Pinpoint the cell where the given text exists, returning its (x, y) midpoint coordinate. 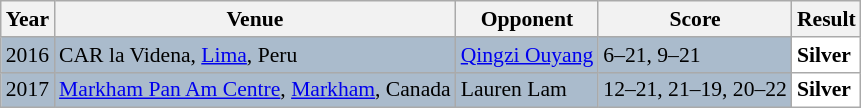
CAR la Videna, Lima, Peru (255, 55)
Lauren Lam (528, 90)
12–21, 21–19, 20–22 (695, 90)
2017 (28, 90)
Qingzi Ouyang (528, 55)
Markham Pan Am Centre, Markham, Canada (255, 90)
2016 (28, 55)
Year (28, 19)
Score (695, 19)
Result (826, 19)
Opponent (528, 19)
6–21, 9–21 (695, 55)
Venue (255, 19)
